Capture the cell that displays the provided text and extract its (x, y) central coordinate. 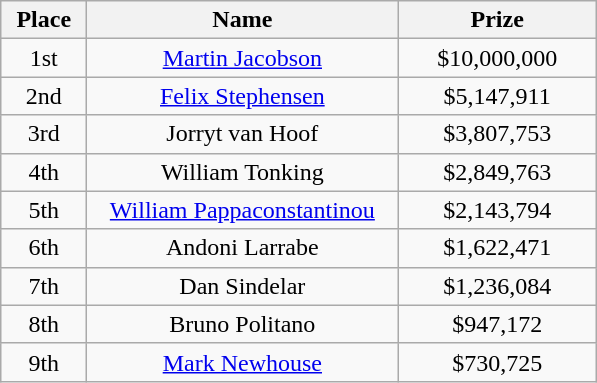
1st (44, 58)
$5,147,911 (498, 96)
8th (44, 324)
4th (44, 172)
6th (44, 248)
Martin Jacobson (242, 58)
9th (44, 362)
$1,236,084 (498, 286)
Andoni Larrabe (242, 248)
7th (44, 286)
Bruno Politano (242, 324)
Place (44, 20)
$947,172 (498, 324)
Prize (498, 20)
5th (44, 210)
Mark Newhouse (242, 362)
3rd (44, 134)
$2,143,794 (498, 210)
William Pappaconstantinou (242, 210)
Felix Stephensen (242, 96)
$10,000,000 (498, 58)
Jorryt van Hoof (242, 134)
$730,725 (498, 362)
Dan Sindelar (242, 286)
$2,849,763 (498, 172)
Name (242, 20)
2nd (44, 96)
$1,622,471 (498, 248)
$3,807,753 (498, 134)
William Tonking (242, 172)
